For the text-containing cell, return its midpoint in [X, Y] coordinate format. 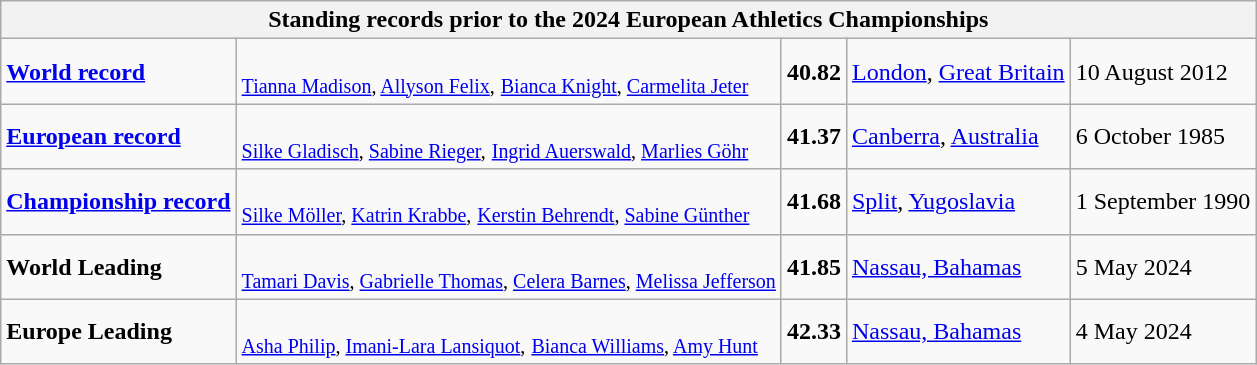
6 October 1985 [1163, 136]
41.37 [814, 136]
42.33 [814, 332]
Tamari Davis, Gabrielle Thomas, Celera Barnes, Melissa Jefferson [508, 266]
40.82 [814, 72]
London, Great Britain [958, 72]
Split, Yugoslavia [958, 202]
Asha Philip, Imani-Lara Lansiquot, Bianca Williams, Amy Hunt [508, 332]
European record [118, 136]
1 September 1990 [1163, 202]
4 May 2024 [1163, 332]
World Leading [118, 266]
5 May 2024 [1163, 266]
Europe Leading [118, 332]
Tianna Madison, Allyson Felix, Bianca Knight, Carmelita Jeter [508, 72]
Standing records prior to the 2024 European Athletics Championships [628, 20]
41.68 [814, 202]
Silke Gladisch, Sabine Rieger, Ingrid Auerswald, Marlies Göhr [508, 136]
10 August 2012 [1163, 72]
Canberra, Australia [958, 136]
World record [118, 72]
Championship record [118, 202]
41.85 [814, 266]
Silke Möller, Katrin Krabbe, Kerstin Behrendt, Sabine Günther [508, 202]
